Pinpoint the cell where the given text exists, returning its (X, Y) midpoint coordinate. 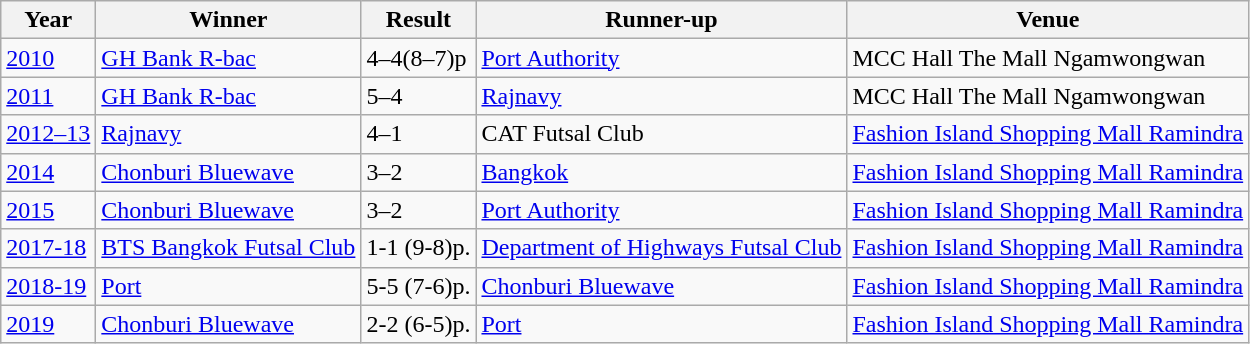
2012–13 (48, 134)
2015 (48, 210)
Winner (228, 20)
CAT Futsal Club (662, 134)
4–4(8–7)p (418, 58)
Result (418, 20)
5-5 (7-6)p. (418, 286)
2017-18 (48, 248)
2-2 (6-5)p. (418, 324)
2018-19 (48, 286)
1-1 (9-8)p. (418, 248)
Year (48, 20)
Department of Highways Futsal Club (662, 248)
2019 (48, 324)
2014 (48, 172)
2011 (48, 96)
4–1 (418, 134)
5–4 (418, 96)
Bangkok (662, 172)
2010 (48, 58)
BTS Bangkok Futsal Club (228, 248)
Runner-up (662, 20)
Venue (1048, 20)
